Return [X, Y] of the center of cell containing provided text 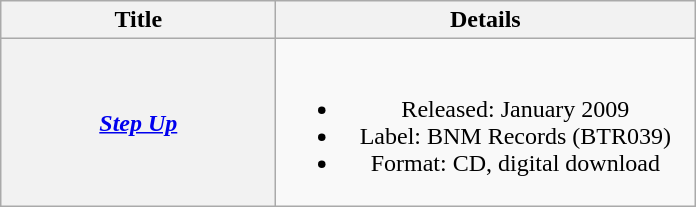
Step Up [138, 122]
Released: January 2009Label: BNM Records (BTR039)Format: CD, digital download [486, 122]
Title [138, 20]
Details [486, 20]
